From the cell containing the given text, extract its center point as (x, y) coordinate. 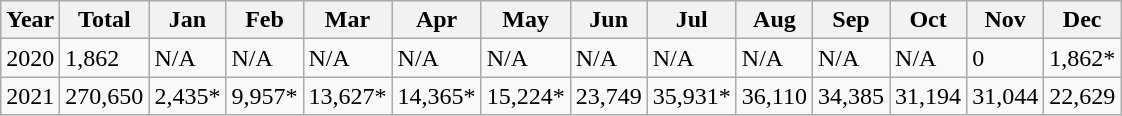
22,629 (1082, 96)
Apr (436, 20)
May (526, 20)
31,194 (928, 96)
2,435* (188, 96)
Jan (188, 20)
31,044 (1006, 96)
2020 (30, 58)
270,650 (104, 96)
Aug (774, 20)
36,110 (774, 96)
Nov (1006, 20)
13,627* (348, 96)
35,931* (692, 96)
Oct (928, 20)
2021 (30, 96)
Sep (850, 20)
14,365* (436, 96)
Mar (348, 20)
Jul (692, 20)
0 (1006, 58)
9,957* (264, 96)
1,862 (104, 58)
Total (104, 20)
Year (30, 20)
Jun (608, 20)
Feb (264, 20)
Dec (1082, 20)
15,224* (526, 96)
23,749 (608, 96)
34,385 (850, 96)
1,862* (1082, 58)
